Extract the (x, y) coordinate from the center of the cell holding the provided text.  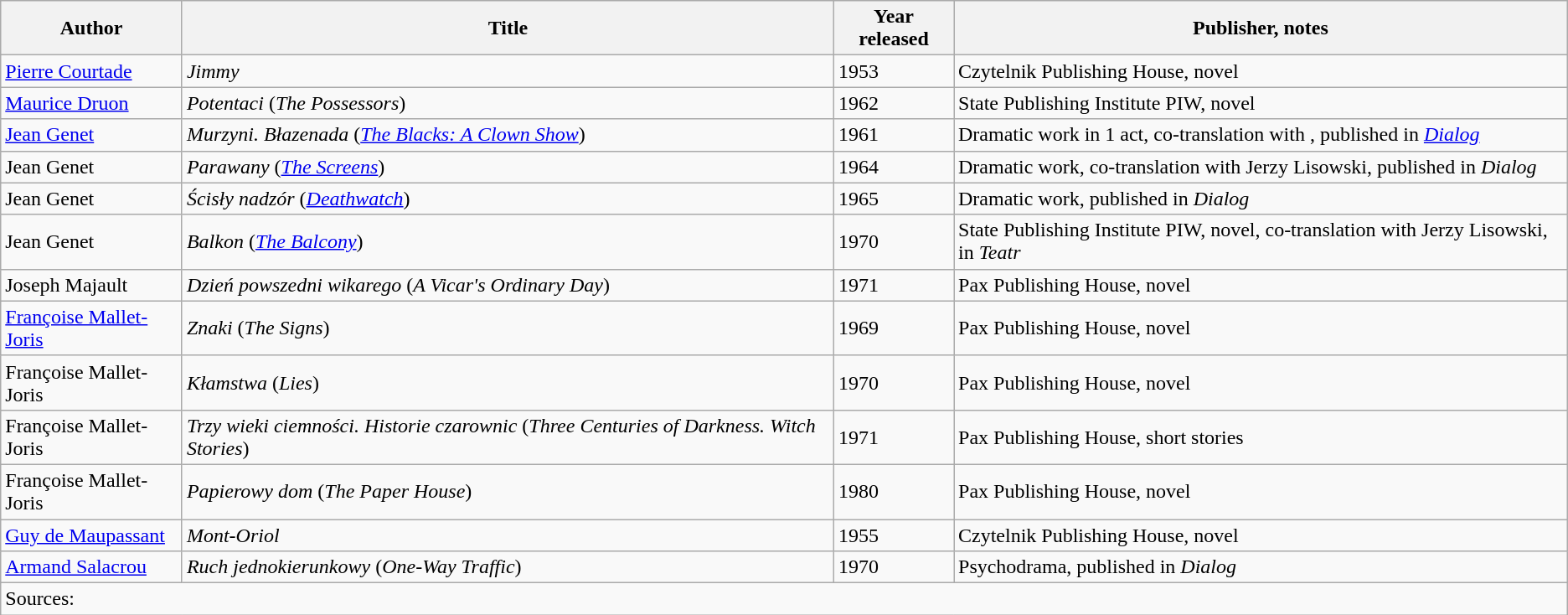
1962 (895, 103)
Ruch jednokierunkowy (One-Way Traffic) (508, 567)
Title (508, 28)
1964 (895, 167)
1965 (895, 199)
Maurice Druon (92, 103)
Joseph Majault (92, 285)
1961 (895, 135)
1980 (895, 491)
Potentaci (The Possessors) (508, 103)
Kłamstwa (Lies) (508, 382)
Parawany (The Screens) (508, 167)
Mont-Oriol (508, 535)
Trzy wieki ciemności. Historie czarownic (Three Centuries of Darkness. Witch Stories) (508, 437)
Armand Salacrou (92, 567)
Papierowy dom (The Paper House) (508, 491)
1969 (895, 328)
Dramatic work in 1 act, co-translation with , published in Dialog (1260, 135)
Balkon (The Balcony) (508, 241)
Jimmy (508, 71)
Dzień powszedni wikarego (A Vicar's Ordinary Day) (508, 285)
Psychodrama, published in Dialog (1260, 567)
Year released (895, 28)
Pierre Courtade (92, 71)
Sources: (784, 599)
Dramatic work, co-translation with Jerzy Lisowski, published in Dialog (1260, 167)
1953 (895, 71)
1955 (895, 535)
Author (92, 28)
Pax Publishing House, short stories (1260, 437)
Ścisły nadzór (Deathwatch) (508, 199)
Publisher, notes (1260, 28)
Znaki (The Signs) (508, 328)
Guy de Maupassant (92, 535)
Murzyni. Błazenada (The Blacks: A Clown Show) (508, 135)
State Publishing Institute PIW, novel, co-translation with Jerzy Lisowski, in Teatr (1260, 241)
State Publishing Institute PIW, novel (1260, 103)
Dramatic work, published in Dialog (1260, 199)
